Provide the (x, y) coordinate of the cell's center where the given text is located.  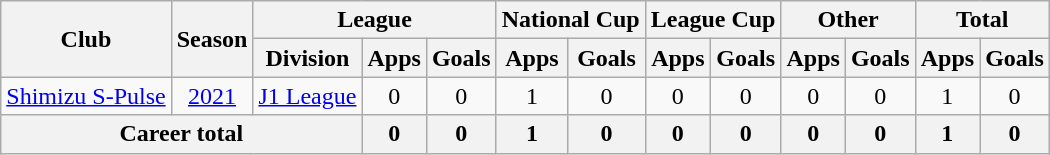
Career total (182, 134)
Club (86, 39)
League (374, 20)
Other (848, 20)
National Cup (570, 20)
Shimizu S-Pulse (86, 96)
J1 League (308, 96)
Division (308, 58)
League Cup (713, 20)
Season (212, 39)
Total (982, 20)
2021 (212, 96)
